Determine the [x, y] coordinate at the center of the cell enclosing the given text.  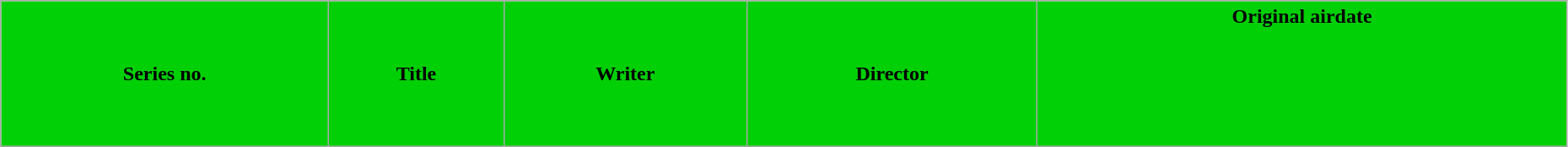
Director [892, 74]
Title [417, 74]
Writer [625, 74]
Series no. [165, 74]
Original airdate [1302, 74]
